From the cell containing the given text, extract its center point as (X, Y) coordinate. 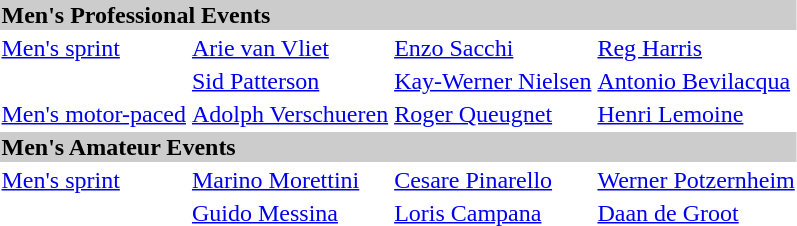
Marino Morettini (290, 180)
Adolph Verschueren (290, 114)
Men's Professional Events (398, 15)
Enzo Sacchi (493, 48)
Kay-Werner Nielsen (493, 81)
Men's Amateur Events (398, 147)
Henri Lemoine (696, 114)
Roger Queugnet (493, 114)
Men's motor-paced (94, 114)
Werner Potzernheim (696, 180)
Cesare Pinarello (493, 180)
Reg Harris (696, 48)
Arie van Vliet (290, 48)
Antonio Bevilacqua (696, 81)
Sid Patterson (290, 81)
